Find where the given text appears and provide that cell's center as [x, y] coordinate. 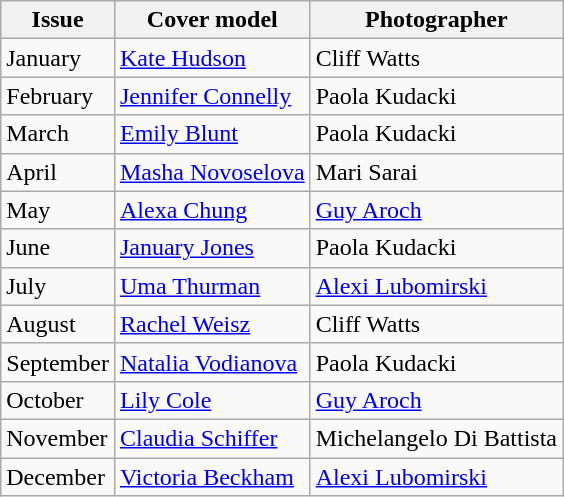
Natalia Vodianova [212, 362]
April [58, 172]
Claudia Schiffer [212, 438]
Uma Thurman [212, 286]
May [58, 210]
Jennifer Connelly [212, 96]
January Jones [212, 248]
Kate Hudson [212, 58]
Masha Novoselova [212, 172]
Victoria Beckham [212, 477]
November [58, 438]
Mari Sarai [436, 172]
March [58, 134]
January [58, 58]
Michelangelo Di Battista [436, 438]
Alexa Chung [212, 210]
Emily Blunt [212, 134]
June [58, 248]
Lily Cole [212, 400]
July [58, 286]
August [58, 324]
Cover model [212, 20]
February [58, 96]
Issue [58, 20]
September [58, 362]
Rachel Weisz [212, 324]
October [58, 400]
December [58, 477]
Photographer [436, 20]
